Detect which cell encompasses the target text, then output its (x, y) center coordinate. 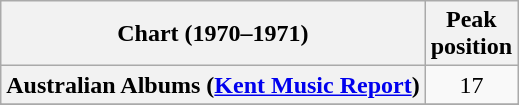
Peakposition (471, 34)
Australian Albums (Kent Music Report) (213, 85)
17 (471, 85)
Chart (1970–1971) (213, 34)
